Pinpoint the cell where the given text exists, returning its (x, y) midpoint coordinate. 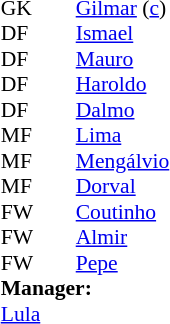
Coutinho (123, 212)
Mengálvio (123, 161)
Ismael (123, 33)
Almir (123, 237)
Haroldo (123, 85)
Pepe (123, 263)
Dalmo (123, 110)
Dorval (123, 187)
Mauro (123, 59)
Lima (123, 135)
Manager: (86, 289)
